Extract the [X, Y] coordinate from the center of the cell holding the provided text.  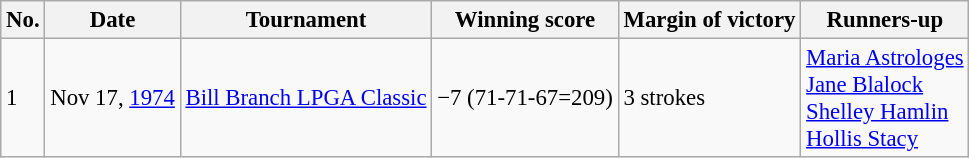
Margin of victory [710, 20]
3 strokes [710, 98]
Nov 17, 1974 [112, 98]
Bill Branch LPGA Classic [306, 98]
Runners-up [885, 20]
Winning score [525, 20]
Date [112, 20]
1 [23, 98]
No. [23, 20]
−7 (71-71-67=209) [525, 98]
Tournament [306, 20]
Maria Astrologes Jane Blalock Shelley Hamlin Hollis Stacy [885, 98]
